Locate the cell with the specified text and output its [x, y] center coordinate. 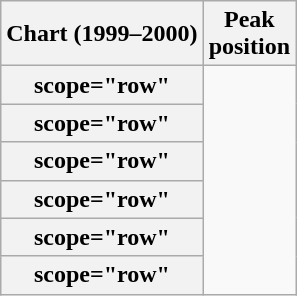
Peakposition [249, 34]
Chart (1999–2000) [102, 34]
